For the text-containing cell, return its midpoint in [X, Y] coordinate format. 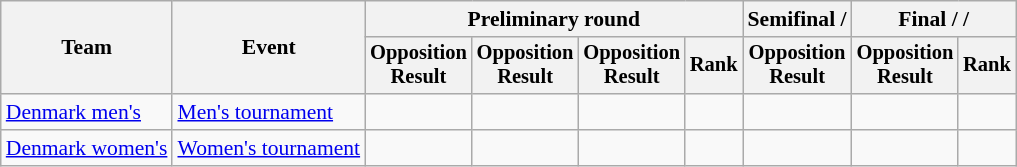
Preliminary round [554, 19]
Denmark women's [87, 148]
Men's tournament [268, 112]
Team [87, 48]
Event [268, 48]
Denmark men's [87, 112]
Final / / [934, 19]
Semifinal / [798, 19]
Women's tournament [268, 148]
